Search for the cell housing the specified text and yield its [X, Y] center coordinate. 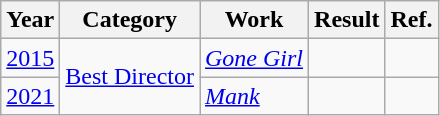
2015 [30, 58]
Year [30, 20]
Best Director [130, 77]
Ref. [412, 20]
Category [130, 20]
2021 [30, 96]
Mank [254, 96]
Gone Girl [254, 58]
Work [254, 20]
Result [347, 20]
